Search for the cell housing the specified text and yield its [x, y] center coordinate. 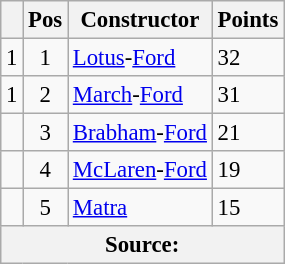
Source: [142, 245]
Matra [140, 208]
5 [46, 208]
McLaren-Ford [140, 170]
32 [248, 58]
4 [46, 170]
March-Ford [140, 95]
Points [248, 20]
Brabham-Ford [140, 133]
3 [46, 133]
19 [248, 170]
31 [248, 95]
21 [248, 133]
15 [248, 208]
Constructor [140, 20]
Lotus-Ford [140, 58]
Pos [46, 20]
2 [46, 95]
